Output the (x, y) coordinate of the center of the cell containing the given text.  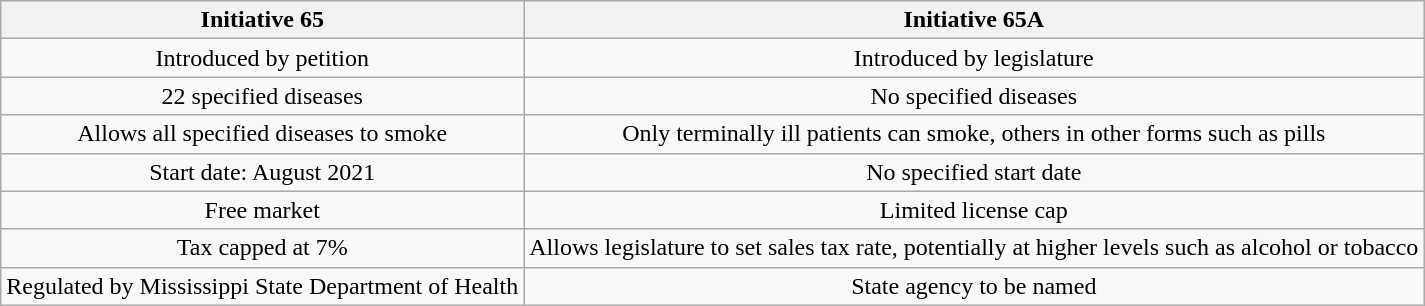
Free market (262, 210)
Initiative 65A (974, 20)
Limited license cap (974, 210)
Start date: August 2021 (262, 172)
No specified diseases (974, 96)
Regulated by Mississippi State Department of Health (262, 286)
No specified start date (974, 172)
Initiative 65 (262, 20)
Allows legislature to set sales tax rate, potentially at higher levels such as alcohol or tobacco (974, 248)
Allows all specified diseases to smoke (262, 134)
22 specified diseases (262, 96)
Introduced by legislature (974, 58)
Tax capped at 7% (262, 248)
State agency to be named (974, 286)
Only terminally ill patients can smoke, others in other forms such as pills (974, 134)
Introduced by petition (262, 58)
